Capture the cell that displays the provided text and extract its (x, y) central coordinate. 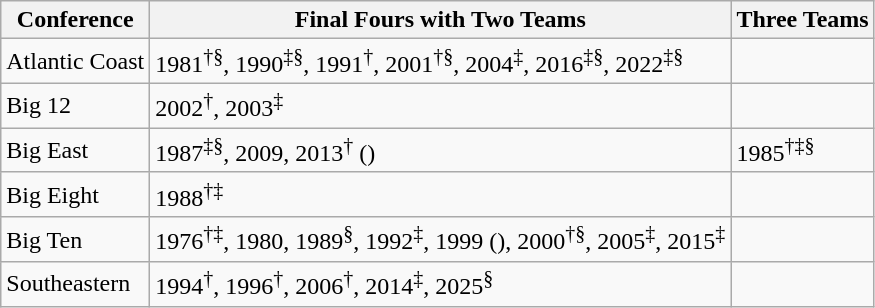
Final Fours with Two Teams (440, 20)
Conference (76, 20)
Big East (76, 150)
1994†, 1996†, 2006†, 2014‡, 2025§ (440, 284)
1988†‡ (440, 194)
Southeastern (76, 284)
2002†, 2003‡ (440, 106)
Atlantic Coast (76, 62)
Big Ten (76, 240)
Big 12 (76, 106)
1985†‡§ (802, 150)
1981†§, 1990‡§, 1991†, 2001†§, 2004‡, 2016‡§, 2022‡§ (440, 62)
Three Teams (802, 20)
1987‡§, 2009, 2013† () (440, 150)
Big Eight (76, 194)
1976†‡, 1980, 1989§, 1992‡, 1999 (), 2000†§, 2005‡, 2015‡ (440, 240)
